Pinpoint the cell where the given text exists, returning its (X, Y) midpoint coordinate. 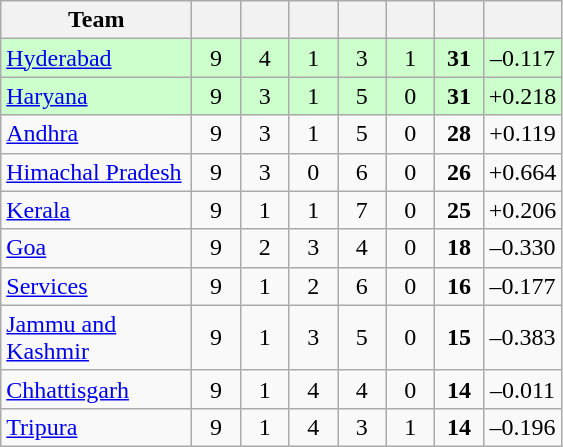
–0.117 (522, 58)
18 (460, 248)
–0.383 (522, 338)
+0.119 (522, 134)
Team (96, 20)
–0.196 (522, 427)
16 (460, 286)
15 (460, 338)
Jammu and Kashmir (96, 338)
28 (460, 134)
–0.177 (522, 286)
Services (96, 286)
Kerala (96, 210)
26 (460, 172)
Hyderabad (96, 58)
+0.206 (522, 210)
–0.011 (522, 389)
+0.218 (522, 96)
Andhra (96, 134)
7 (362, 210)
Tripura (96, 427)
Haryana (96, 96)
Himachal Pradesh (96, 172)
+0.664 (522, 172)
Chhattisgarh (96, 389)
Goa (96, 248)
25 (460, 210)
–0.330 (522, 248)
